Detect which cell encompasses the target text, then output its [x, y] center coordinate. 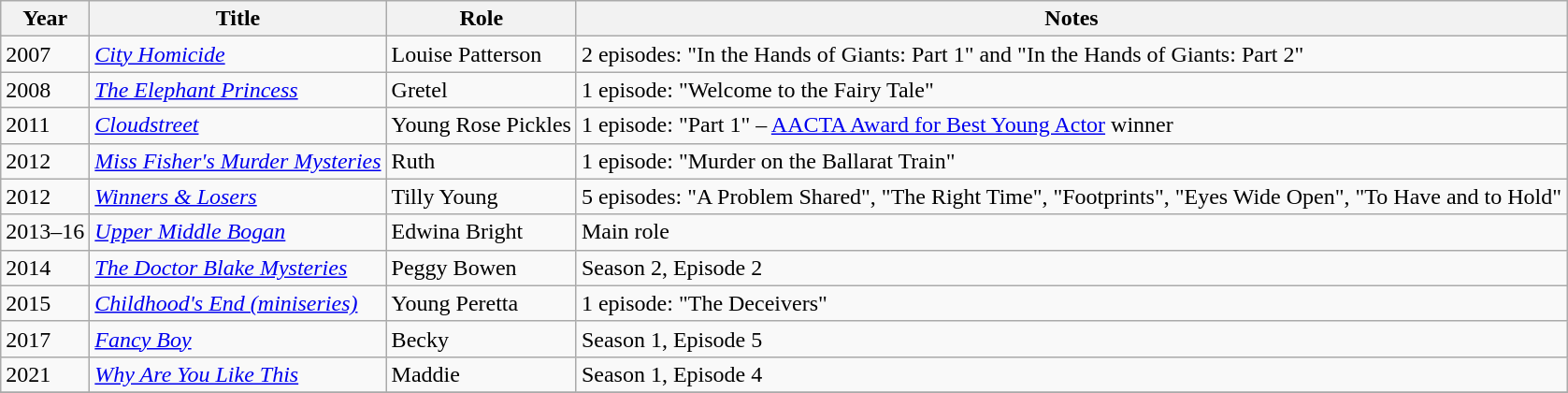
2007 [45, 54]
2008 [45, 90]
2013–16 [45, 232]
1 episode: "The Deceivers" [1072, 303]
Tilly Young [481, 196]
Ruth [481, 161]
Fancy Boy [237, 339]
Louise Patterson [481, 54]
Upper Middle Bogan [237, 232]
Winners & Losers [237, 196]
2014 [45, 268]
Why Are You Like This [237, 374]
Miss Fisher's Murder Mysteries [237, 161]
Season 1, Episode 5 [1072, 339]
Peggy Bowen [481, 268]
Edwina Bright [481, 232]
The Elephant Princess [237, 90]
Young Peretta [481, 303]
1 episode: "Part 1" – AACTA Award for Best Young Actor winner [1072, 125]
City Homicide [237, 54]
2021 [45, 374]
Notes [1072, 19]
Childhood's End (miniseries) [237, 303]
Maddie [481, 374]
The Doctor Blake Mysteries [237, 268]
Season 1, Episode 4 [1072, 374]
1 episode: "Welcome to the Fairy Tale" [1072, 90]
Becky [481, 339]
2 episodes: "In the Hands of Giants: Part 1" and "In the Hands of Giants: Part 2" [1072, 54]
Role [481, 19]
Title [237, 19]
Gretel [481, 90]
Season 2, Episode 2 [1072, 268]
2015 [45, 303]
Main role [1072, 232]
1 episode: "Murder on the Ballarat Train" [1072, 161]
Cloudstreet [237, 125]
Young Rose Pickles [481, 125]
5 episodes: "A Problem Shared", "The Right Time", "Footprints", "Eyes Wide Open", "To Have and to Hold" [1072, 196]
2011 [45, 125]
2017 [45, 339]
Year [45, 19]
